Return (X, Y) of the center of cell containing provided text 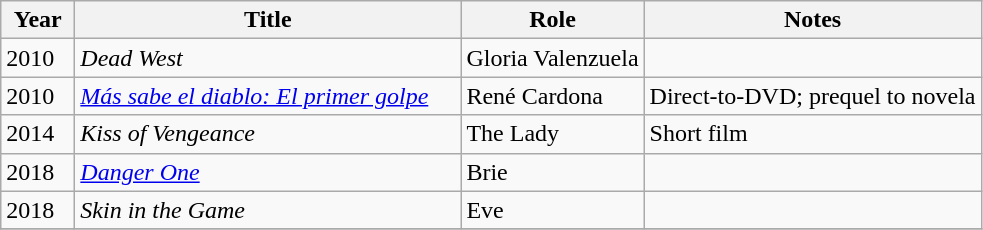
Brie (552, 172)
Role (552, 20)
Kiss of Vengeance (268, 134)
Title (268, 20)
René Cardona (552, 96)
Skin in the Game (268, 210)
2014 (38, 134)
Gloria Valenzuela (552, 58)
Más sabe el diablo: El primer golpe (268, 96)
Direct-to-DVD; prequel to novela (812, 96)
Year (38, 20)
Dead West (268, 58)
Danger One (268, 172)
Eve (552, 210)
The Lady (552, 134)
Notes (812, 20)
Short film (812, 134)
